Detect which cell encompasses the target text, then output its [X, Y] center coordinate. 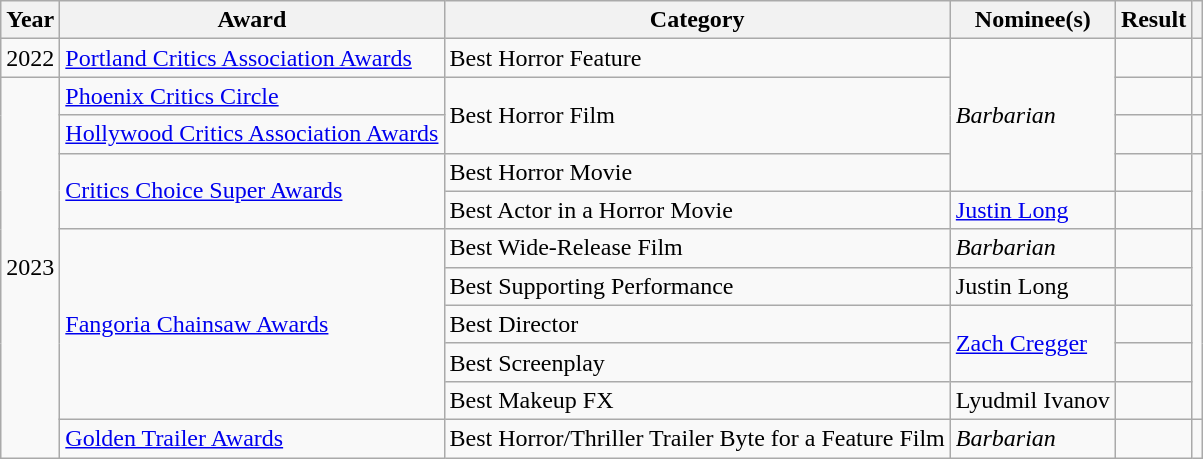
Best Horror Film [697, 115]
Year [30, 20]
Golden Trailer Awards [252, 438]
Best Horror/Thriller Trailer Byte for a Feature Film [697, 438]
Best Wide-Release Film [697, 248]
Best Screenplay [697, 362]
Lyudmil Ivanov [1032, 400]
Phoenix Critics Circle [252, 96]
Award [252, 20]
Best Horror Feature [697, 58]
Category [697, 20]
Hollywood Critics Association Awards [252, 134]
Critics Choice Super Awards [252, 191]
2023 [30, 268]
Best Horror Movie [697, 172]
Nominee(s) [1032, 20]
Best Actor in a Horror Movie [697, 210]
Fangoria Chainsaw Awards [252, 324]
Best Supporting Performance [697, 286]
Best Director [697, 324]
Best Makeup FX [697, 400]
Result [1153, 20]
2022 [30, 58]
Zach Cregger [1032, 343]
Portland Critics Association Awards [252, 58]
